Pinpoint the cell where the given text exists, returning its [X, Y] midpoint coordinate. 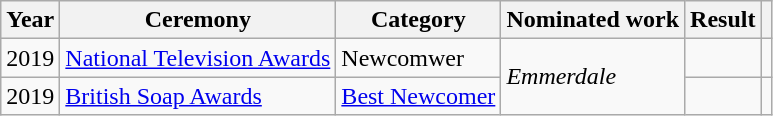
Result [723, 20]
Newcomwer [418, 58]
Category [418, 20]
Year [30, 20]
Nominated work [593, 20]
Ceremony [198, 20]
British Soap Awards [198, 96]
National Television Awards [198, 58]
Best Newcomer [418, 96]
Emmerdale [593, 77]
